Capture the cell that displays the provided text and extract its [X, Y] central coordinate. 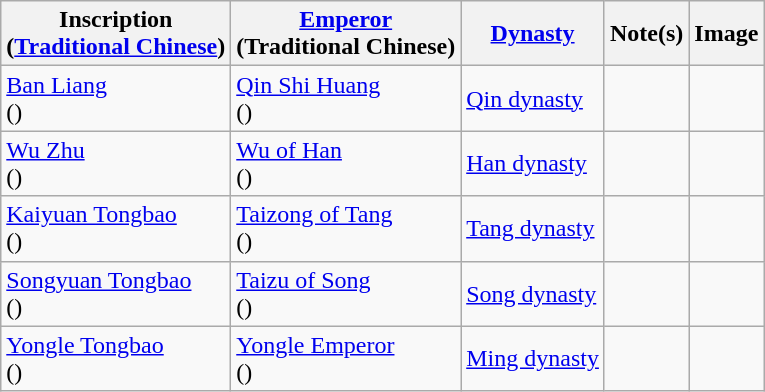
Kaiyuan Tongbao() [116, 228]
Note(s) [646, 34]
Dynasty [533, 34]
Songyuan Tongbao() [116, 294]
Song dynasty [533, 294]
Emperor(Traditional Chinese) [346, 34]
Image [726, 34]
Qin dynasty [533, 98]
Ming dynasty [533, 358]
Yongle Emperor() [346, 358]
Han dynasty [533, 164]
Yongle Tongbao() [116, 358]
Taizong of Tang() [346, 228]
Wu of Han() [346, 164]
Wu Zhu() [116, 164]
Taizu of Song() [346, 294]
Ban Liang() [116, 98]
Tang dynasty [533, 228]
Qin Shi Huang() [346, 98]
Inscription(Traditional Chinese) [116, 34]
